Detect which cell encompasses the target text, then output its (x, y) center coordinate. 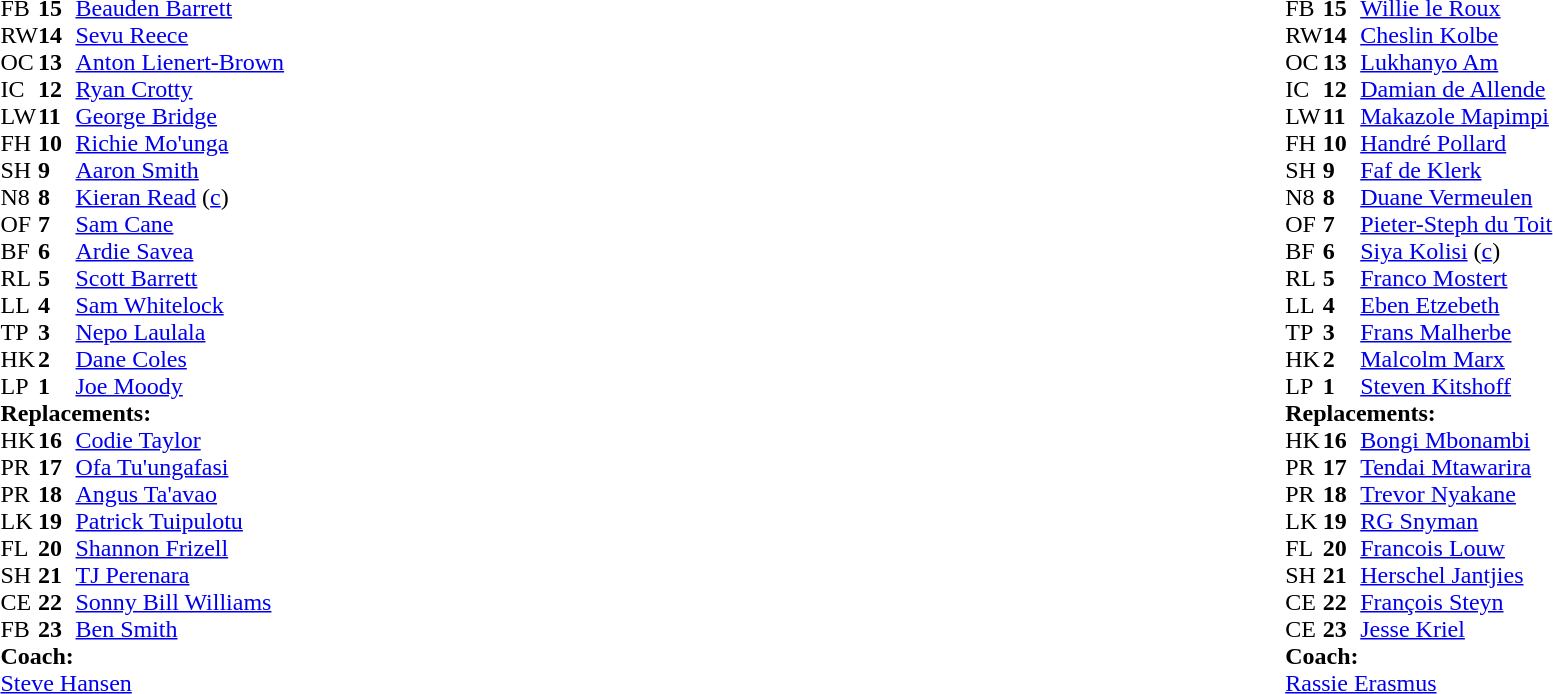
Ardie Savea (180, 252)
RG Snyman (1456, 522)
TJ Perenara (180, 576)
Malcolm Marx (1456, 360)
FB (19, 630)
Makazole Mapimpi (1456, 116)
George Bridge (180, 116)
Franco Mostert (1456, 278)
Patrick Tuipulotu (180, 522)
Lukhanyo Am (1456, 62)
Siya Kolisi (c) (1456, 252)
Sonny Bill Williams (180, 602)
Nepo Laulala (180, 332)
Angus Ta'avao (180, 494)
Shannon Frizell (180, 548)
Ben Smith (180, 630)
Handré Pollard (1456, 144)
Faf de Klerk (1456, 170)
Damian de Allende (1456, 90)
Codie Taylor (180, 440)
Dane Coles (180, 360)
Sevu Reece (180, 36)
Trevor Nyakane (1456, 494)
Ryan Crotty (180, 90)
Bongi Mbonambi (1456, 440)
Pieter-Steph du Toit (1456, 224)
Jesse Kriel (1456, 630)
Cheslin Kolbe (1456, 36)
François Steyn (1456, 602)
Frans Malherbe (1456, 332)
Richie Mo'unga (180, 144)
Duane Vermeulen (1456, 198)
Eben Etzebeth (1456, 306)
Tendai Mtawarira (1456, 468)
Scott Barrett (180, 278)
Herschel Jantjies (1456, 576)
Joe Moody (180, 386)
Sam Cane (180, 224)
Aaron Smith (180, 170)
Sam Whitelock (180, 306)
Kieran Read (c) (180, 198)
Steven Kitshoff (1456, 386)
Francois Louw (1456, 548)
Anton Lienert-Brown (180, 62)
Ofa Tu'ungafasi (180, 468)
